Extract the [X, Y] coordinate from the center of the cell holding the provided text.  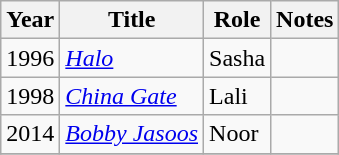
China Gate [132, 96]
Year [30, 20]
Bobby Jasoos [132, 134]
Halo [132, 58]
Noor [238, 134]
Lali [238, 96]
Notes [305, 20]
2014 [30, 134]
1998 [30, 96]
Role [238, 20]
Title [132, 20]
1996 [30, 58]
Sasha [238, 58]
